Scan for the cell matching the given text and deliver its (X, Y) coordinate at center. 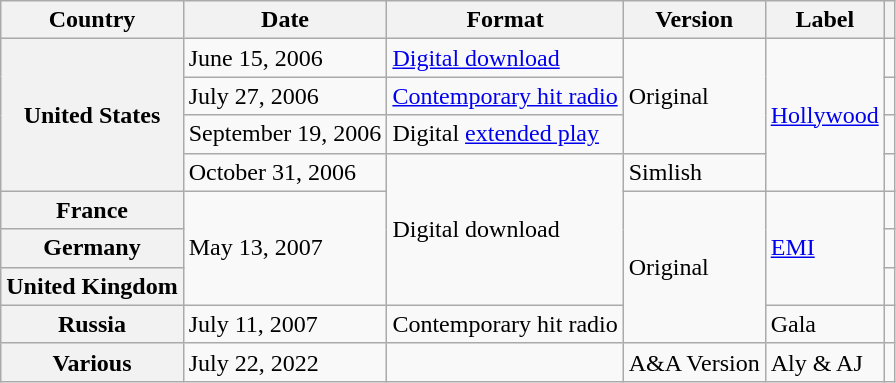
Aly & AJ (824, 362)
Country (92, 20)
Simlish (694, 172)
July 11, 2007 (285, 324)
Version (694, 20)
Hollywood (824, 115)
Digital extended play (505, 134)
October 31, 2006 (285, 172)
Various (92, 362)
United Kingdom (92, 286)
A&A Version (694, 362)
May 13, 2007 (285, 248)
Label (824, 20)
France (92, 210)
July 22, 2022 (285, 362)
June 15, 2006 (285, 58)
EMI (824, 248)
September 19, 2006 (285, 134)
Date (285, 20)
United States (92, 115)
July 27, 2006 (285, 96)
Gala (824, 324)
Germany (92, 248)
Russia (92, 324)
Format (505, 20)
